From the cell containing the given text, extract its center point as (x, y) coordinate. 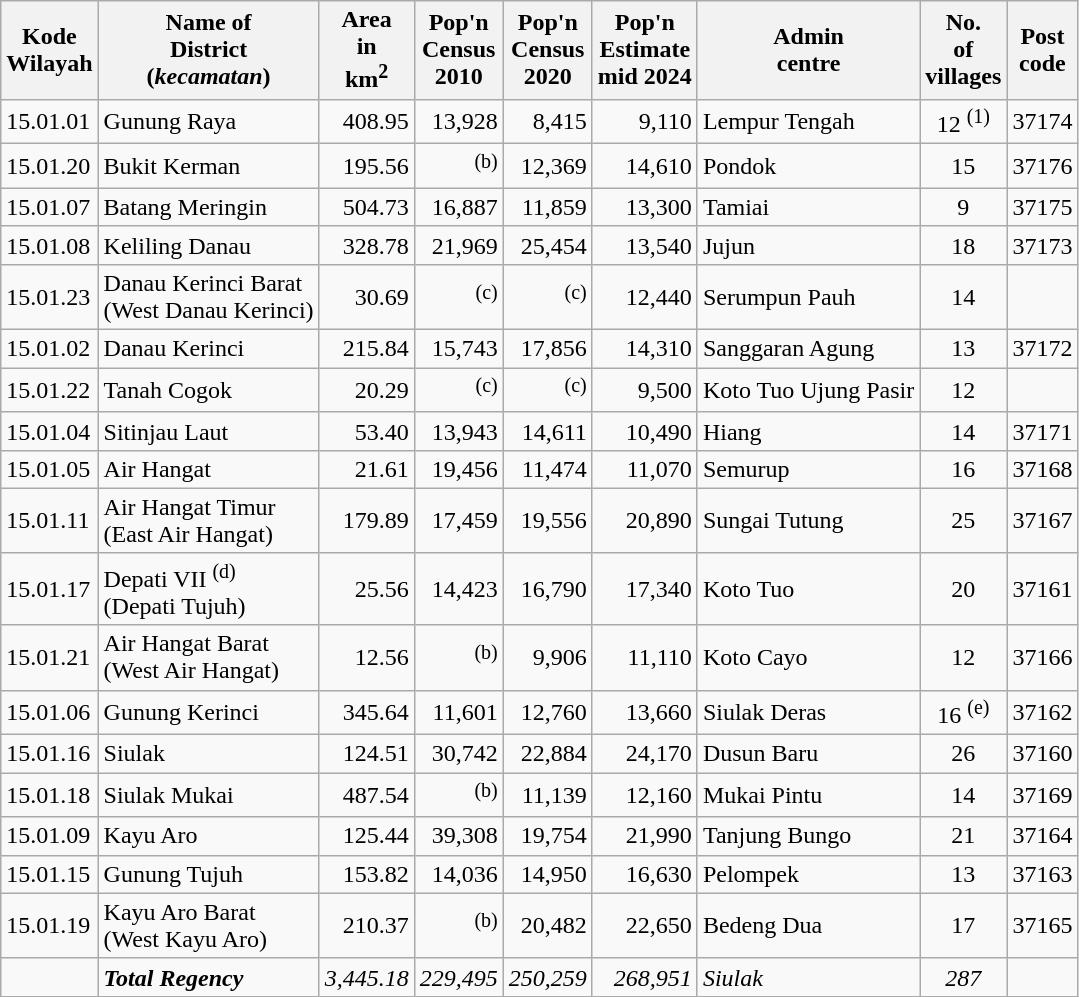
16 (e) (964, 712)
15 (964, 166)
37171 (1042, 431)
14,611 (548, 431)
15.01.21 (50, 658)
Total Regency (208, 977)
Danau Kerinci Barat (West Danau Kerinci) (208, 298)
215.84 (366, 349)
179.89 (366, 520)
9,110 (644, 122)
37175 (1042, 207)
408.95 (366, 122)
Pelompek (808, 874)
504.73 (366, 207)
15,743 (458, 349)
14,310 (644, 349)
195.56 (366, 166)
25 (964, 520)
17,856 (548, 349)
Batang Meringin (208, 207)
15.01.06 (50, 712)
Mukai Pintu (808, 796)
37163 (1042, 874)
345.64 (366, 712)
15.01.09 (50, 836)
Depati VII (d) (Depati Tujuh) (208, 589)
Pop'nCensus2020 (548, 50)
Pop'nEstimatemid 2024 (644, 50)
250,259 (548, 977)
20,890 (644, 520)
37169 (1042, 796)
12,440 (644, 298)
37162 (1042, 712)
Keliling Danau (208, 245)
153.82 (366, 874)
Air Hangat Timur (East Air Hangat) (208, 520)
15.01.16 (50, 754)
Kode Wilayah (50, 50)
37172 (1042, 349)
12 (1) (964, 122)
17,340 (644, 589)
26 (964, 754)
37164 (1042, 836)
13,540 (644, 245)
11,474 (548, 469)
37166 (1042, 658)
Sungai Tutung (808, 520)
Name ofDistrict(kecamatan) (208, 50)
268,951 (644, 977)
13,660 (644, 712)
15.01.08 (50, 245)
487.54 (366, 796)
37160 (1042, 754)
24,170 (644, 754)
21,969 (458, 245)
3,445.18 (366, 977)
210.37 (366, 926)
15.01.07 (50, 207)
14,423 (458, 589)
Kayu Aro (208, 836)
37173 (1042, 245)
287 (964, 977)
20 (964, 589)
124.51 (366, 754)
15.01.02 (50, 349)
Bedeng Dua (808, 926)
12.56 (366, 658)
Koto Tuo (808, 589)
Siulak Mukai (208, 796)
Koto Tuo Ujung Pasir (808, 390)
9,906 (548, 658)
15.01.04 (50, 431)
Tanjung Bungo (808, 836)
16,630 (644, 874)
37174 (1042, 122)
30,742 (458, 754)
19,456 (458, 469)
Area in km2 (366, 50)
19,754 (548, 836)
Hiang (808, 431)
14,036 (458, 874)
11,601 (458, 712)
16,887 (458, 207)
37167 (1042, 520)
30.69 (366, 298)
20,482 (548, 926)
13,300 (644, 207)
22,884 (548, 754)
12,160 (644, 796)
19,556 (548, 520)
Air Hangat (208, 469)
13,943 (458, 431)
Gunung Raya (208, 122)
9 (964, 207)
Gunung Kerinci (208, 712)
Tanah Cogok (208, 390)
15.01.11 (50, 520)
Jujun (808, 245)
14,950 (548, 874)
18 (964, 245)
15.01.01 (50, 122)
16 (964, 469)
8,415 (548, 122)
Lempur Tengah (808, 122)
12,760 (548, 712)
16,790 (548, 589)
229,495 (458, 977)
Koto Cayo (808, 658)
14,610 (644, 166)
Postcode (1042, 50)
11,859 (548, 207)
53.40 (366, 431)
Tamiai (808, 207)
37161 (1042, 589)
Danau Kerinci (208, 349)
15.01.05 (50, 469)
Serumpun Pauh (808, 298)
125.44 (366, 836)
15.01.15 (50, 874)
25.56 (366, 589)
Admin centre (808, 50)
25,454 (548, 245)
21.61 (366, 469)
No. ofvillages (964, 50)
11,139 (548, 796)
15.01.19 (50, 926)
Semurup (808, 469)
Bukit Kerman (208, 166)
9,500 (644, 390)
20.29 (366, 390)
Air Hangat Barat (West Air Hangat) (208, 658)
Sitinjau Laut (208, 431)
11,110 (644, 658)
37176 (1042, 166)
11,070 (644, 469)
15.01.18 (50, 796)
22,650 (644, 926)
Sanggaran Agung (808, 349)
39,308 (458, 836)
Pondok (808, 166)
21,990 (644, 836)
17,459 (458, 520)
12,369 (548, 166)
10,490 (644, 431)
21 (964, 836)
17 (964, 926)
37168 (1042, 469)
Gunung Tujuh (208, 874)
15.01.23 (50, 298)
13,928 (458, 122)
15.01.22 (50, 390)
Pop'nCensus2010 (458, 50)
15.01.20 (50, 166)
Siulak Deras (808, 712)
Dusun Baru (808, 754)
Kayu Aro Barat (West Kayu Aro) (208, 926)
15.01.17 (50, 589)
37165 (1042, 926)
328.78 (366, 245)
